Search for the cell housing the specified text and yield its (X, Y) center coordinate. 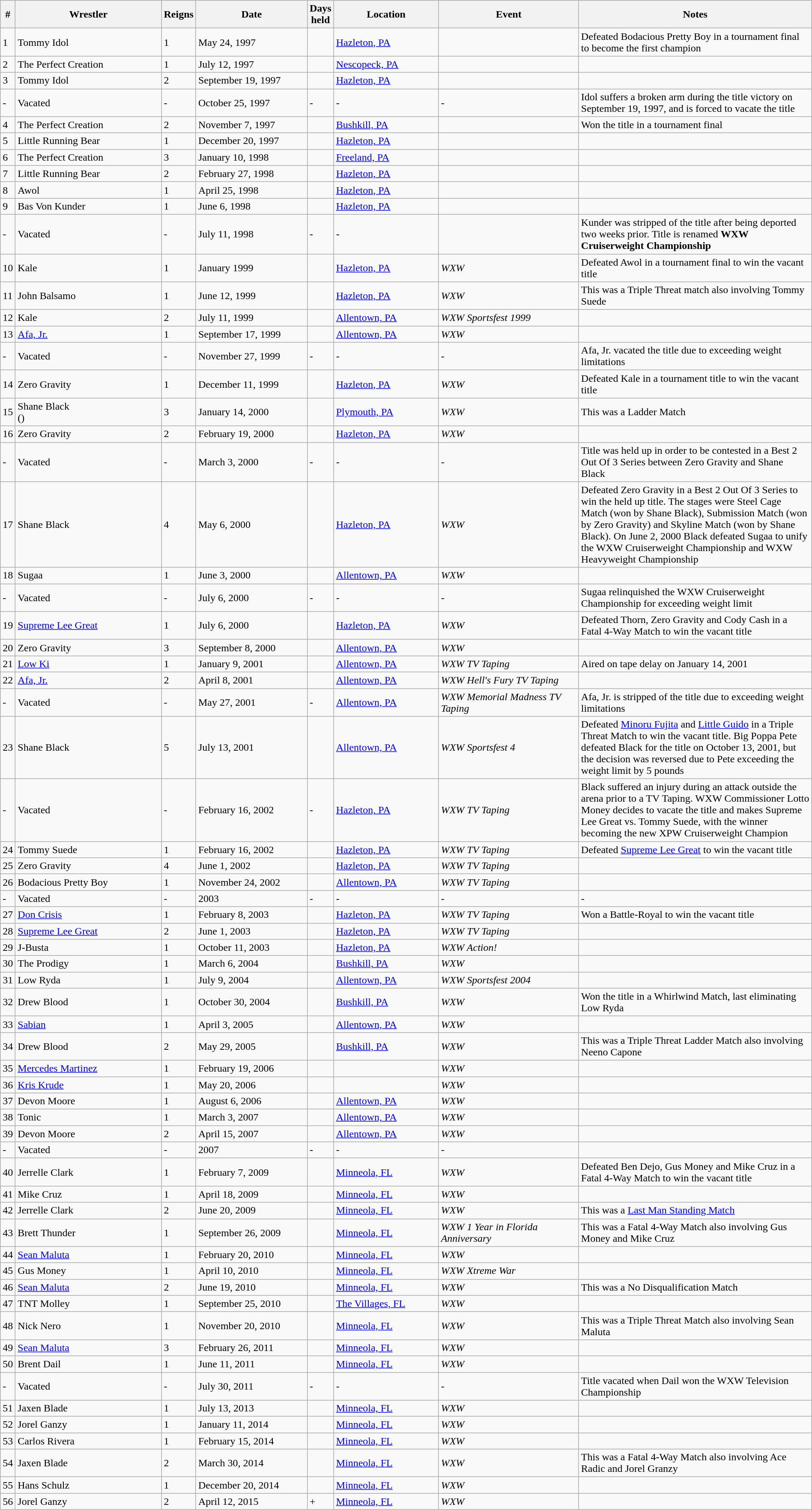
Tonic (88, 1118)
23 (8, 748)
February 8, 2003 (251, 915)
WXW Memorial Madness TV Taping (509, 702)
July 9, 2004 (251, 980)
January 14, 2000 (251, 412)
Nescopeck, PA (386, 64)
49 (8, 1348)
36 (8, 1085)
Hans Schulz (88, 1485)
Afa, Jr. is stripped of the title due to exceeding weight limitations (695, 702)
Sugaa (88, 575)
Carlos Rivera (88, 1441)
June 3, 2000 (251, 575)
8 (8, 190)
Plymouth, PA (386, 412)
This was a Triple Threat match also involving Tommy Suede (695, 296)
43 (8, 1232)
21 (8, 664)
April 8, 2001 (251, 680)
February 19, 2000 (251, 434)
April 10, 2010 (251, 1271)
May 20, 2006 (251, 1085)
November 24, 2002 (251, 882)
Won the title in a tournament final (695, 125)
Afa, Jr. vacated the title due to exceeding weight limitations (695, 357)
Title vacated when Dail won the WXW Television Championship (695, 1386)
This was a Triple Threat Ladder Match also involving Neeno Capone (695, 1046)
10 (8, 267)
September 26, 2009 (251, 1232)
June 12, 1999 (251, 296)
13 (8, 334)
This was a No Disqualification Match (695, 1287)
Brent Dail (88, 1364)
31 (8, 980)
This was a Fatal 4-Way Match also involving Ace Radic and Jorel Granzy (695, 1463)
December 20, 1997 (251, 141)
John Balsamo (88, 296)
December 20, 2014 (251, 1485)
27 (8, 915)
This was a Fatal 4-Way Match also involving Gus Money and Mike Cruz (695, 1232)
Defeated Ben Dejo, Gus Money and Mike Cruz in a Fatal 4-Way Match to win the vacant title (695, 1172)
Nick Nero (88, 1326)
Tommy Suede (88, 850)
May 27, 2001 (251, 702)
Reigns (179, 15)
November 27, 1999 (251, 357)
20 (8, 647)
September 17, 1999 (251, 334)
WXW Sportsfest 2004 (509, 980)
May 29, 2005 (251, 1046)
Notes (695, 15)
Sugaa relinquished the WXW Cruiserweight Championship for exceeding weight limit (695, 597)
42 (8, 1210)
35 (8, 1068)
TNT Molley (88, 1303)
52 (8, 1425)
Freeland, PA (386, 157)
33 (8, 1024)
WXW Sportsfest 4 (509, 748)
January 11, 2014 (251, 1425)
Won a Battle-Royal to win the vacant title (695, 915)
2003 (251, 899)
June 6, 1998 (251, 206)
37 (8, 1101)
June 19, 2010 (251, 1287)
April 15, 2007 (251, 1134)
March 30, 2014 (251, 1463)
June 1, 2003 (251, 931)
47 (8, 1303)
January 9, 2001 (251, 664)
J-Busta (88, 947)
24 (8, 850)
25 (8, 866)
February 26, 2011 (251, 1348)
28 (8, 931)
Low Ryda (88, 980)
16 (8, 434)
Defeated Bodacious Pretty Boy in a tournament final to become the first champion (695, 42)
15 (8, 412)
44 (8, 1255)
54 (8, 1463)
Gus Money (88, 1271)
July 11, 1999 (251, 318)
50 (8, 1364)
March 3, 2007 (251, 1118)
Shane Black() (88, 412)
Wrestler (88, 15)
October 25, 1997 (251, 103)
Awol (88, 190)
WXW Sportsfest 1999 (509, 318)
July 13, 2013 (251, 1408)
January 10, 1998 (251, 157)
12 (8, 318)
29 (8, 947)
38 (8, 1118)
55 (8, 1485)
26 (8, 882)
February 20, 2010 (251, 1255)
Bodacious Pretty Boy (88, 882)
February 27, 1998 (251, 174)
July 12, 1997 (251, 64)
The Prodigy (88, 964)
9 (8, 206)
45 (8, 1271)
Defeated Supreme Lee Great to win the vacant title (695, 850)
June 1, 2002 (251, 866)
34 (8, 1046)
Low Ki (88, 664)
48 (8, 1326)
July 11, 1998 (251, 234)
May 6, 2000 (251, 524)
Don Crisis (88, 915)
Days held (320, 15)
WXW Hell's Fury TV Taping (509, 680)
April 12, 2015 (251, 1501)
6 (8, 157)
Brett Thunder (88, 1232)
This was a Ladder Match (695, 412)
Sabian (88, 1024)
11 (8, 296)
Date (251, 15)
Location (386, 15)
53 (8, 1441)
July 13, 2001 (251, 748)
2007 (251, 1150)
WXW Action! (509, 947)
November 20, 2010 (251, 1326)
Defeated Kale in a tournament title to win the vacant title (695, 384)
7 (8, 174)
February 7, 2009 (251, 1172)
40 (8, 1172)
October 30, 2004 (251, 1002)
17 (8, 524)
September 25, 2010 (251, 1303)
February 15, 2014 (251, 1441)
February 19, 2006 (251, 1068)
+ (320, 1501)
WXW Xtreme War (509, 1271)
Mike Cruz (88, 1194)
January 1999 (251, 267)
14 (8, 384)
Event (509, 15)
October 11, 2003 (251, 947)
March 3, 2000 (251, 462)
May 24, 1997 (251, 42)
Defeated Thorn, Zero Gravity and Cody Cash in a Fatal 4-Way Match to win the vacant title (695, 626)
August 6, 2006 (251, 1101)
Aired on tape delay on January 14, 2001 (695, 664)
Idol suffers a broken arm during the title victory on September 19, 1997, and is forced to vacate the title (695, 103)
# (8, 15)
Mercedes Martinez (88, 1068)
The Villages, FL (386, 1303)
Title was held up in order to be contested in a Best 2 Out Of 3 Series between Zero Gravity and Shane Black (695, 462)
June 20, 2009 (251, 1210)
This was a Last Man Standing Match (695, 1210)
Kunder was stripped of the title after being deported two weeks prior. Title is renamed WXW Cruiserweight Championship (695, 234)
Kris Krude (88, 1085)
56 (8, 1501)
39 (8, 1134)
September 8, 2000 (251, 647)
Won the title in a Whirlwind Match, last eliminating Low Ryda (695, 1002)
22 (8, 680)
WXW 1 Year in Florida Anniversary (509, 1232)
June 11, 2011 (251, 1364)
July 30, 2011 (251, 1386)
April 18, 2009 (251, 1194)
November 7, 1997 (251, 125)
19 (8, 626)
September 19, 1997 (251, 81)
32 (8, 1002)
18 (8, 575)
March 6, 2004 (251, 964)
April 3, 2005 (251, 1024)
Defeated Awol in a tournament final to win the vacant title (695, 267)
Bas Von Kunder (88, 206)
This was a Triple Threat Match also involving Sean Maluta (695, 1326)
April 25, 1998 (251, 190)
30 (8, 964)
51 (8, 1408)
41 (8, 1194)
46 (8, 1287)
December 11, 1999 (251, 384)
